Capture the cell that displays the provided text and extract its [X, Y] central coordinate. 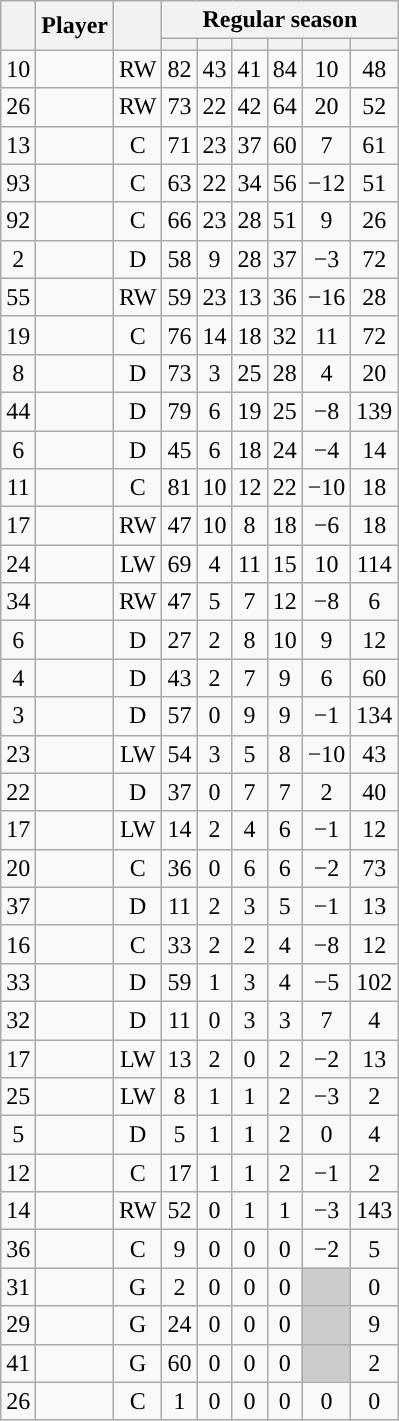
31 [18, 1287]
71 [180, 145]
−6 [326, 526]
−5 [326, 982]
139 [374, 411]
81 [180, 488]
27 [180, 640]
64 [284, 107]
55 [18, 297]
29 [18, 1325]
66 [180, 221]
143 [374, 1211]
44 [18, 411]
84 [284, 69]
58 [180, 259]
−4 [326, 449]
69 [180, 564]
114 [374, 564]
−16 [326, 297]
15 [284, 564]
16 [18, 944]
134 [374, 716]
56 [284, 183]
102 [374, 982]
Player [75, 26]
40 [374, 792]
79 [180, 411]
76 [180, 335]
−12 [326, 183]
82 [180, 69]
92 [18, 221]
42 [250, 107]
93 [18, 183]
Regular season [280, 20]
48 [374, 69]
57 [180, 716]
61 [374, 145]
54 [180, 754]
45 [180, 449]
63 [180, 183]
